Locate the cell with the specified text and output its [x, y] center coordinate. 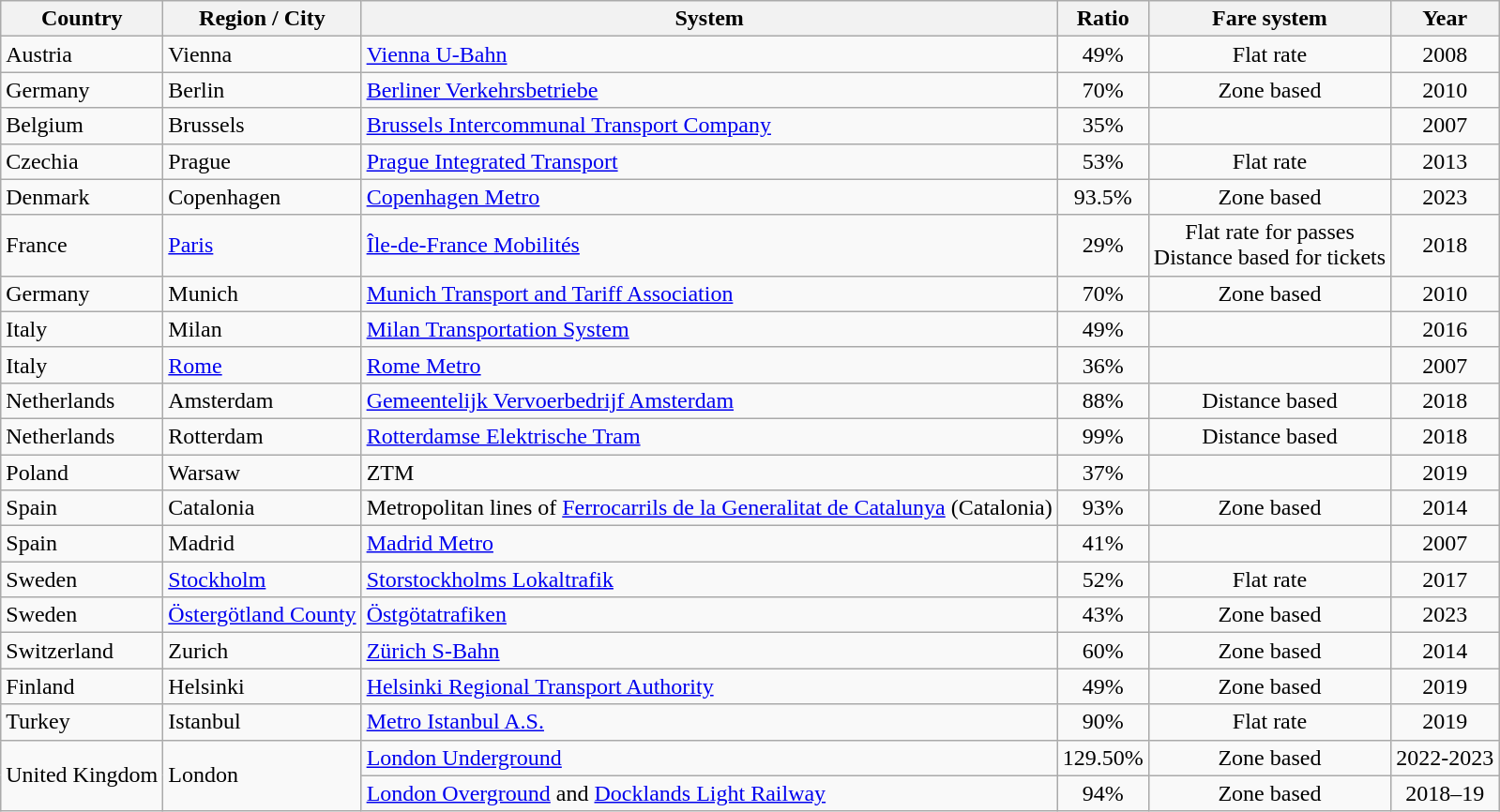
System [709, 19]
35% [1103, 126]
United Kingdom [83, 775]
Berliner Verkehrsbetriebe [709, 90]
Metro Istanbul A.S. [709, 722]
Brussels Intercommunal Transport Company [709, 126]
Östergötland County [263, 615]
Year [1445, 19]
94% [1103, 793]
Berlin [263, 90]
Helsinki Regional Transport Authority [709, 686]
88% [1103, 400]
Poland [83, 472]
2013 [1445, 161]
London Underground [709, 758]
Prague Integrated Transport [709, 161]
Brussels [263, 126]
2018–19 [1445, 793]
Östgötatrafiken [709, 615]
2016 [1445, 329]
Catalonia [263, 508]
Rotterdam [263, 436]
Istanbul [263, 722]
London Overground and Docklands Light Railway [709, 793]
Madrid [263, 544]
36% [1103, 365]
Île-de-France Mobilités [709, 246]
Munich Transport and Tariff Association [709, 293]
ZTM [709, 472]
Copenhagen Metro [709, 197]
Prague [263, 161]
Vienna U-Bahn [709, 54]
93% [1103, 508]
Switzerland [83, 651]
Storstockholms Lokaltrafik [709, 579]
Stockholm [263, 579]
Vienna [263, 54]
Czechia [83, 161]
Denmark [83, 197]
Munich [263, 293]
41% [1103, 544]
99% [1103, 436]
Country [83, 19]
Paris [263, 246]
2017 [1445, 579]
Helsinki [263, 686]
Zurich [263, 651]
Rome [263, 365]
Ratio [1103, 19]
Copenhagen [263, 197]
129.50% [1103, 758]
2008 [1445, 54]
Rotterdamse Elektrische Tram [709, 436]
Madrid Metro [709, 544]
60% [1103, 651]
43% [1103, 615]
Rome Metro [709, 365]
Milan [263, 329]
Region / City [263, 19]
Finland [83, 686]
Austria [83, 54]
Fare system [1269, 19]
Metropolitan lines of Ferrocarrils de la Generalitat de Catalunya (Catalonia) [709, 508]
53% [1103, 161]
Gemeentelijk Vervoerbedrijf Amsterdam [709, 400]
Warsaw [263, 472]
Milan Transportation System [709, 329]
Flat rate for passesDistance based for tickets [1269, 246]
93.5% [1103, 197]
Amsterdam [263, 400]
Turkey [83, 722]
29% [1103, 246]
Zürich S-Bahn [709, 651]
90% [1103, 722]
London [263, 775]
France [83, 246]
2022-2023 [1445, 758]
52% [1103, 579]
37% [1103, 472]
Belgium [83, 126]
